Determine the (x, y) coordinate at the center of the cell enclosing the given text.  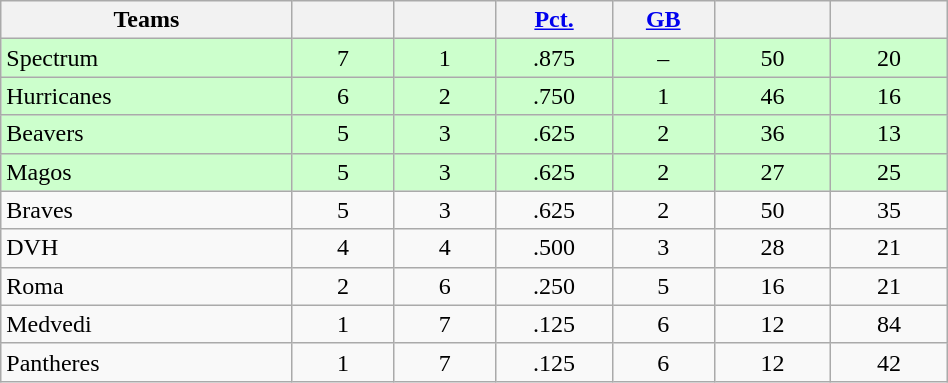
.500 (554, 248)
13 (890, 134)
Spectrum (146, 58)
.250 (554, 286)
– (663, 58)
DVH (146, 248)
84 (890, 324)
Beavers (146, 134)
Roma (146, 286)
28 (772, 248)
Teams (146, 20)
.875 (554, 58)
46 (772, 96)
Pantheres (146, 362)
25 (890, 172)
20 (890, 58)
Hurricanes (146, 96)
36 (772, 134)
GB (663, 20)
Braves (146, 210)
.750 (554, 96)
Medvedi (146, 324)
42 (890, 362)
Pct. (554, 20)
27 (772, 172)
35 (890, 210)
Magos (146, 172)
